For the text-containing cell, return its midpoint in [x, y] coordinate format. 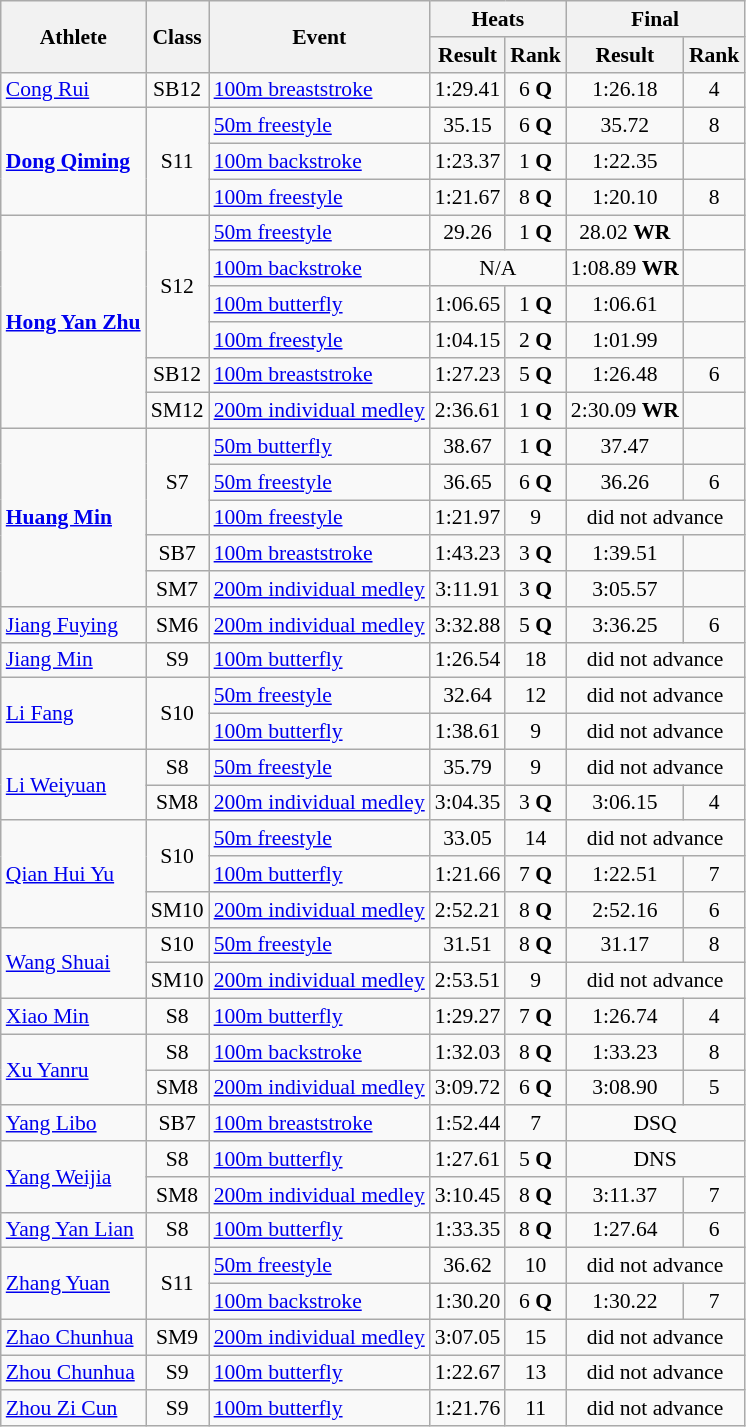
38.67 [468, 447]
Zhao Chunhua [74, 1337]
SM12 [178, 411]
1:20.10 [625, 197]
1:08.89 WR [625, 269]
1:29.27 [468, 1017]
Jiang Min [74, 660]
1:26.18 [625, 90]
Event [320, 36]
Cong Rui [74, 90]
1:27.64 [625, 1230]
Athlete [74, 36]
1:30.20 [468, 1302]
1:21.97 [468, 518]
1:22.67 [468, 1373]
33.05 [468, 839]
Xiao Min [74, 1017]
N/A [498, 269]
1:27.61 [468, 1159]
Zhou Chunhua [74, 1373]
3:04.35 [468, 803]
3:11.91 [468, 589]
1:43.23 [468, 554]
Heats [498, 19]
1:27.23 [468, 375]
1:32.03 [468, 1052]
Class [178, 36]
1:06.61 [625, 304]
1:52.44 [468, 1124]
35.15 [468, 126]
1:22.51 [625, 874]
2:53.51 [468, 981]
Wang Shuai [74, 962]
37.47 [625, 447]
Li Fang [74, 714]
1:26.74 [625, 1017]
2 Q [536, 340]
3:06.15 [625, 803]
35.79 [468, 767]
12 [536, 696]
Dong Qiming [74, 162]
S12 [178, 286]
1:21.67 [468, 197]
1:04.15 [468, 340]
15 [536, 1337]
1:23.37 [468, 162]
3:05.57 [625, 589]
Hong Yan Zhu [74, 322]
DSQ [656, 1124]
1:22.35 [625, 162]
3:11.37 [625, 1195]
1:01.99 [625, 340]
2:52.21 [468, 910]
3:09.72 [468, 1088]
Zhang Yuan [74, 1284]
3:08.90 [625, 1088]
5 [714, 1088]
1:21.66 [468, 874]
Qian Hui Yu [74, 874]
50m butterfly [320, 447]
Li Weiyuan [74, 784]
11 [536, 1409]
18 [536, 660]
28.02 WR [625, 233]
Jiang Fuying [74, 625]
36.65 [468, 482]
36.62 [468, 1266]
2:36.61 [468, 411]
Zhou Zi Cun [74, 1409]
1:33.35 [468, 1230]
36.26 [625, 482]
32.64 [468, 696]
1:29.41 [468, 90]
3:10.45 [468, 1195]
1:06.65 [468, 304]
1:39.51 [625, 554]
3:07.05 [468, 1337]
Final [656, 19]
Huang Min [74, 518]
14 [536, 839]
1:38.61 [468, 732]
29.26 [468, 233]
3:32.88 [468, 625]
S7 [178, 482]
13 [536, 1373]
1:26.48 [625, 375]
1:30.22 [625, 1302]
1:21.76 [468, 1409]
SM7 [178, 589]
31.17 [625, 945]
SM6 [178, 625]
2:52.16 [625, 910]
35.72 [625, 126]
1:33.23 [625, 1052]
DNS [656, 1159]
10 [536, 1266]
2:30.09 WR [625, 411]
Xu Yanru [74, 1070]
SM9 [178, 1337]
Yang Weijia [74, 1176]
Yang Yan Lian [74, 1230]
31.51 [468, 945]
3:36.25 [625, 625]
Yang Libo [74, 1124]
1:26.54 [468, 660]
